Capture the cell that displays the provided text and extract its [X, Y] central coordinate. 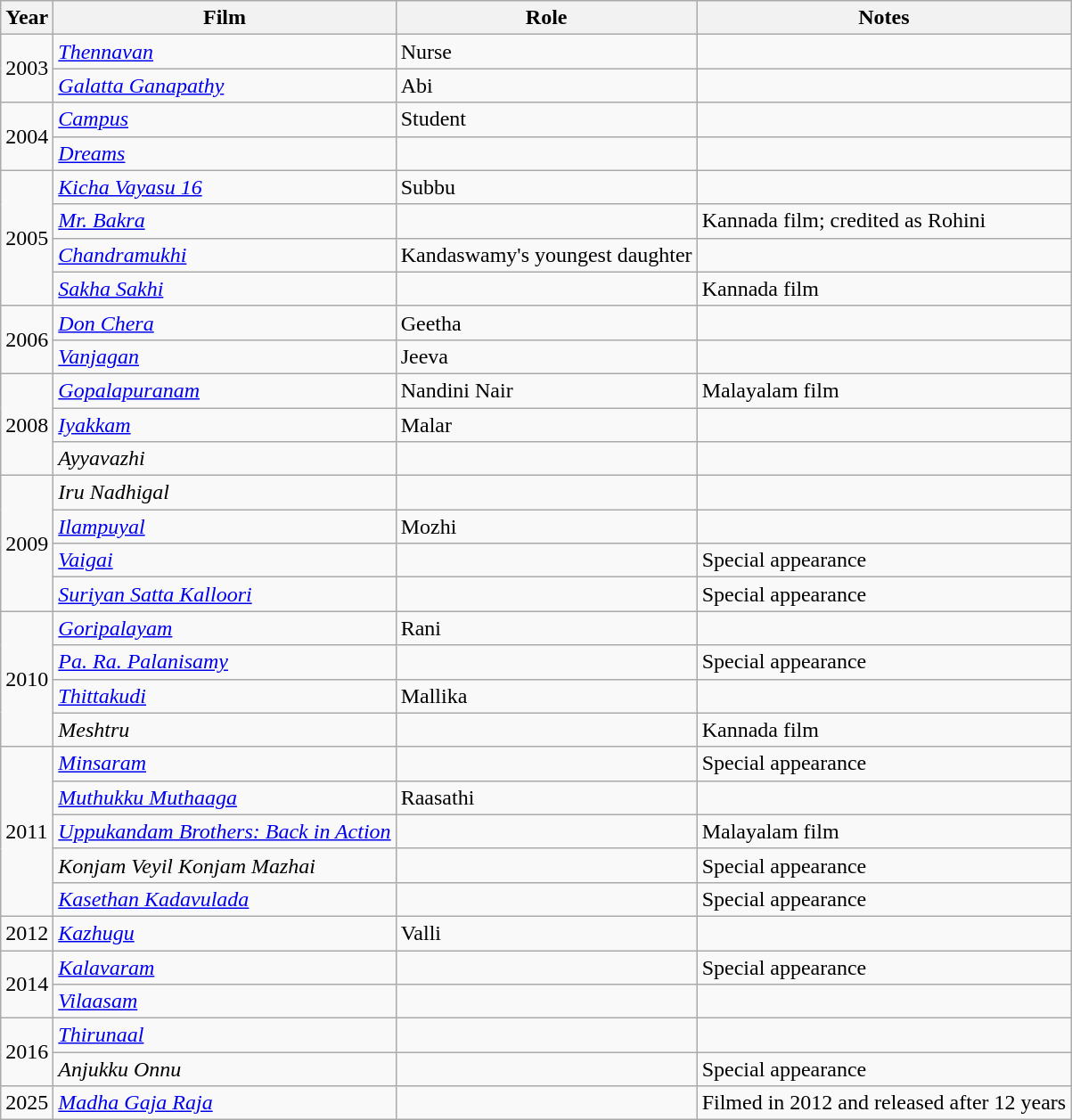
Valli [546, 933]
2006 [27, 339]
Malar [546, 425]
Kicha Vayasu 16 [225, 187]
Iru Nadhigal [225, 493]
2003 [27, 69]
2011 [27, 831]
Gopalapuranam [225, 390]
Ayyavazhi [225, 459]
2016 [27, 1052]
Konjam Veyil Konjam Mazhai [225, 865]
Film [225, 18]
2009 [27, 544]
Galatta Ganapathy [225, 86]
Jeeva [546, 356]
Pa. Ra. Palanisamy [225, 662]
Vanjagan [225, 356]
Kazhugu [225, 933]
2005 [27, 238]
Kalavaram [225, 967]
Kasethan Kadavulada [225, 899]
Kandaswamy's youngest daughter [546, 255]
Chandramukhi [225, 255]
Filmed in 2012 and released after 12 years [884, 1103]
Thittakudi [225, 696]
Vaigai [225, 560]
Nurse [546, 52]
Don Chera [225, 323]
Notes [884, 18]
Student [546, 119]
Minsaram [225, 764]
2014 [27, 984]
Suriyan Satta Kalloori [225, 594]
Campus [225, 119]
Muthukku Muthaaga [225, 797]
Vilaasam [225, 1001]
Meshtru [225, 730]
Thennavan [225, 52]
Raasathi [546, 797]
2008 [27, 424]
Mozhi [546, 527]
Sakha Sakhi [225, 289]
2010 [27, 679]
Iyakkam [225, 425]
Kannada film; credited as Rohini [884, 221]
Nandini Nair [546, 390]
2025 [27, 1103]
Subbu [546, 187]
Thirunaal [225, 1035]
Year [27, 18]
Role [546, 18]
Goripalayam [225, 628]
2004 [27, 136]
Rani [546, 628]
2012 [27, 933]
Anjukku Onnu [225, 1069]
Uppukandam Brothers: Back in Action [225, 831]
Mallika [546, 696]
Abi [546, 86]
Dreams [225, 153]
Madha Gaja Raja [225, 1103]
Ilampuyal [225, 527]
Geetha [546, 323]
Mr. Bakra [225, 221]
